Extract the [x, y] coordinate from the center of the cell holding the provided text.  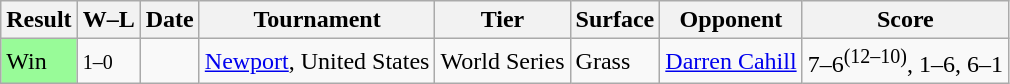
Surface [615, 20]
Score [905, 20]
Opponent [731, 20]
World Series [502, 62]
Result [39, 20]
Win [39, 62]
7–6(12–10), 1–6, 6–1 [905, 62]
1–0 [108, 62]
Tier [502, 20]
Newport, United States [317, 62]
Tournament [317, 20]
W–L [108, 20]
Grass [615, 62]
Date [170, 20]
Darren Cahill [731, 62]
